Capture the cell that displays the provided text and extract its [x, y] central coordinate. 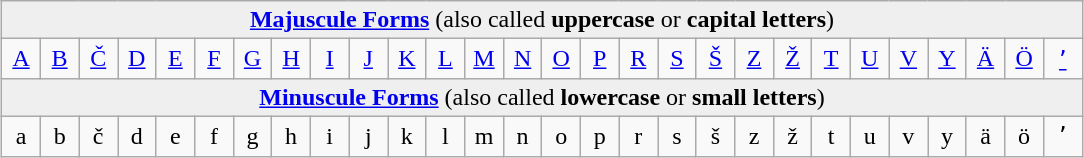
D [138, 59]
G [252, 59]
z [754, 136]
y [948, 136]
i [330, 136]
Š [716, 59]
Ö [1024, 59]
H [292, 59]
T [832, 59]
u [870, 136]
n [522, 136]
S [678, 59]
e [176, 136]
V [908, 59]
a [22, 136]
M [484, 59]
Majuscule Forms (also called uppercase or capital letters) [542, 20]
J [368, 59]
o [562, 136]
F [214, 59]
v [908, 136]
Ä [986, 59]
Z [754, 59]
k [408, 136]
U [870, 59]
R [638, 59]
f [214, 136]
r [638, 136]
I [330, 59]
ä [986, 136]
l [446, 136]
Č [98, 59]
č [98, 136]
d [138, 136]
ž [792, 136]
ö [1024, 136]
h [292, 136]
L [446, 59]
Y [948, 59]
g [252, 136]
Minuscule Forms (also called lowercase or small letters) [542, 97]
m [484, 136]
s [678, 136]
O [562, 59]
K [408, 59]
E [176, 59]
Ž [792, 59]
b [60, 136]
š [716, 136]
B [60, 59]
t [832, 136]
A [22, 59]
p [600, 136]
P [600, 59]
N [522, 59]
j [368, 136]
